Search for the cell housing the specified text and yield its [x, y] center coordinate. 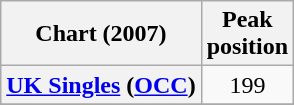
Chart (2007) [101, 34]
UK Singles (OCC) [101, 85]
199 [247, 85]
Peakposition [247, 34]
